Return the (X, Y) coordinate for the center point of the cell that contains the specified text.  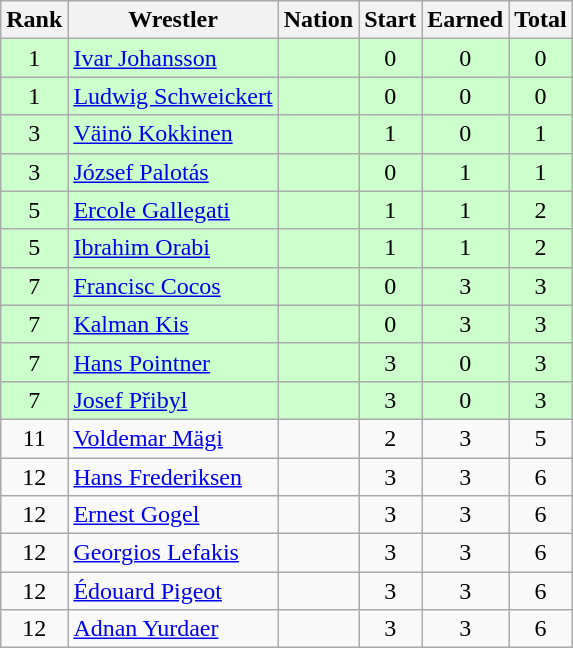
Väinö Kokkinen (173, 134)
Ludwig Schweickert (173, 96)
Kalman Kis (173, 324)
Hans Pointner (173, 362)
Adnan Yurdaer (173, 629)
Voldemar Mägi (173, 438)
Édouard Pigeot (173, 591)
Josef Přibyl (173, 400)
Francisc Cocos (173, 286)
Rank (34, 20)
Start (390, 20)
Ernest Gogel (173, 515)
11 (34, 438)
Georgios Lefakis (173, 553)
Ercole Gallegati (173, 210)
Ibrahim Orabi (173, 248)
Ivar Johansson (173, 58)
Total (541, 20)
Wrestler (173, 20)
Earned (466, 20)
Nation (318, 20)
József Palotás (173, 172)
Hans Frederiksen (173, 477)
